From the cell containing the given text, extract its center point as (X, Y) coordinate. 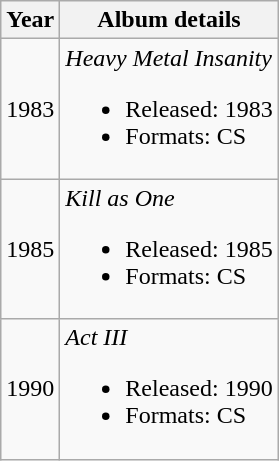
Kill as OneReleased: 1985Formats: CS (169, 249)
1983 (30, 109)
Year (30, 20)
Act IIIReleased: 1990Formats: CS (169, 389)
1985 (30, 249)
Album details (169, 20)
Heavy Metal InsanityReleased: 1983Formats: CS (169, 109)
1990 (30, 389)
